Identify which cell holds the provided text, then report its (x, y) central coordinate. 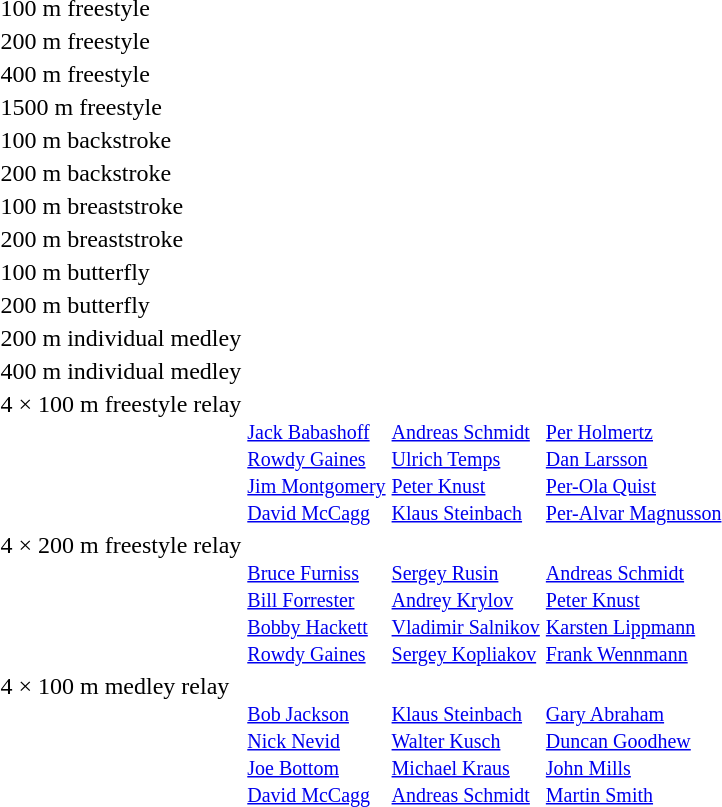
Jack BabashoffRowdy GainesJim MontgomeryDavid McCagg (316, 458)
Bruce FurnissBill ForresterBobby HackettRowdy Gaines (316, 599)
Andreas SchmidtUlrich TempsPeter KnustKlaus Steinbach (466, 458)
Sergey RusinAndrey KrylovVladimir SalnikovSergey Kopliakov (466, 599)
